Detect which cell encompasses the target text, then output its [x, y] center coordinate. 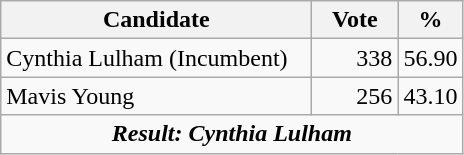
43.10 [430, 96]
Result: Cynthia Lulham [232, 134]
Vote [355, 20]
Cynthia Lulham (Incumbent) [156, 58]
Candidate [156, 20]
% [430, 20]
338 [355, 58]
56.90 [430, 58]
256 [355, 96]
Mavis Young [156, 96]
